Pinpoint the cell where the given text exists, returning its [x, y] midpoint coordinate. 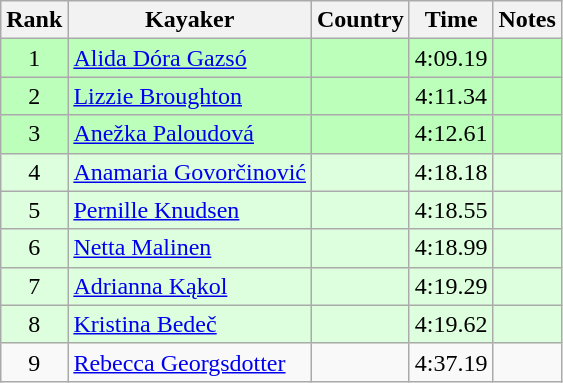
2 [34, 96]
Anamaria Govorčinović [190, 172]
Adrianna Kąkol [190, 286]
4:37.19 [451, 362]
7 [34, 286]
Kristina Bedeč [190, 324]
4:18.55 [451, 210]
4:18.99 [451, 248]
Alida Dóra Gazsó [190, 58]
Lizzie Broughton [190, 96]
4:09.19 [451, 58]
Country [361, 20]
1 [34, 58]
4:12.61 [451, 134]
Time [451, 20]
Kayaker [190, 20]
9 [34, 362]
5 [34, 210]
4:11.34 [451, 96]
Rank [34, 20]
4 [34, 172]
4:19.29 [451, 286]
4:19.62 [451, 324]
8 [34, 324]
Rebecca Georgsdotter [190, 362]
Notes [527, 20]
4:18.18 [451, 172]
Netta Malinen [190, 248]
Anežka Paloudová [190, 134]
6 [34, 248]
Pernille Knudsen [190, 210]
3 [34, 134]
